Extract the [x, y] coordinate from the center of the cell holding the provided text.  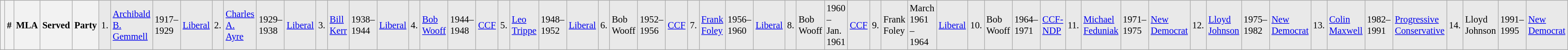
1. [105, 25]
Party [86, 25]
6. [604, 25]
8. [791, 25]
1982–1991 [1379, 25]
Colin Maxwell [1346, 25]
7. [693, 25]
5. [504, 25]
10. [976, 25]
9. [876, 25]
1938–1944 [363, 25]
14. [1455, 25]
2. [218, 25]
Archibald B. Gemmell [131, 25]
4. [414, 25]
13. [1319, 25]
CCF-NDP [1053, 25]
March 1961 – 1964 [922, 25]
Charles A. Ayre [240, 25]
1929–1938 [271, 25]
1991–1995 [1512, 25]
MLA [27, 25]
Leo Trippe [524, 25]
1917–1929 [167, 25]
1960 – Jan. 1961 [836, 25]
Michael Feduniak [1101, 25]
Served [56, 25]
Bill Kerr [338, 25]
1975–1982 [1256, 25]
11. [1073, 25]
3. [322, 25]
1944–1948 [462, 25]
12. [1198, 25]
1964–1971 [1026, 25]
# [9, 25]
1952–1956 [652, 25]
1948–1952 [553, 25]
1971–1975 [1135, 25]
1956–1960 [740, 25]
Progressive Conservative [1420, 25]
